Locate the cell with the specified text and output its [X, Y] center coordinate. 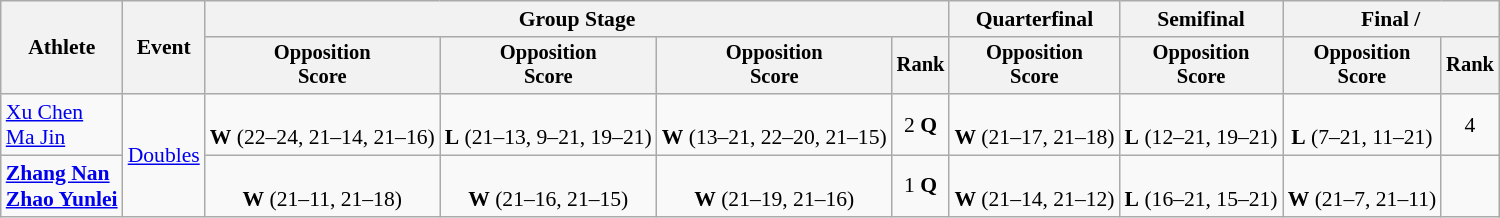
W (21–7, 21–11) [1362, 186]
Zhang NanZhao Yunlei [62, 186]
L (12–21, 19–21) [1202, 124]
Athlete [62, 48]
W (22–24, 21–14, 21–16) [322, 124]
L (21–13, 9–21, 19–21) [548, 124]
Xu ChenMa Jin [62, 124]
2 Q [921, 124]
W (21–19, 21–16) [774, 186]
L (16–21, 15–21) [1202, 186]
W (13–21, 22–20, 21–15) [774, 124]
W (21–11, 21–18) [322, 186]
Quarterfinal [1034, 19]
Event [164, 48]
W (21–16, 21–15) [548, 186]
W (21–17, 21–18) [1034, 124]
W (21–14, 21–12) [1034, 186]
4 [1470, 124]
Final / [1391, 19]
L (7–21, 11–21) [1362, 124]
1 Q [921, 186]
Group Stage [578, 19]
Semifinal [1202, 19]
Doubles [164, 155]
